Return the [x, y] coordinate for the center point of the cell that contains the specified text.  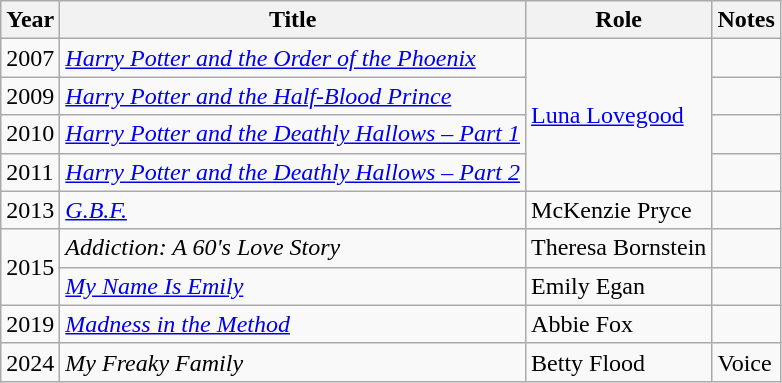
2011 [30, 172]
Abbie Fox [619, 324]
My Freaky Family [293, 362]
McKenzie Pryce [619, 210]
2007 [30, 58]
Betty Flood [619, 362]
Title [293, 20]
Madness in the Method [293, 324]
Harry Potter and the Deathly Hallows – Part 2 [293, 172]
Emily Egan [619, 286]
2015 [30, 267]
Year [30, 20]
2009 [30, 96]
2019 [30, 324]
G.B.F. [293, 210]
Notes [746, 20]
Role [619, 20]
Harry Potter and the Half-Blood Prince [293, 96]
My Name Is Emily [293, 286]
Theresa Bornstein [619, 248]
Addiction: A 60's Love Story [293, 248]
2024 [30, 362]
Voice [746, 362]
Harry Potter and the Order of the Phoenix [293, 58]
Luna Lovegood [619, 115]
2010 [30, 134]
2013 [30, 210]
Harry Potter and the Deathly Hallows – Part 1 [293, 134]
